Identify which cell holds the provided text, then report its [X, Y] central coordinate. 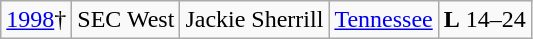
L 14–24 [484, 20]
SEC West [126, 20]
Tennessee [384, 20]
Jackie Sherrill [254, 20]
1998† [36, 20]
